Capture the cell that displays the provided text and extract its (X, Y) central coordinate. 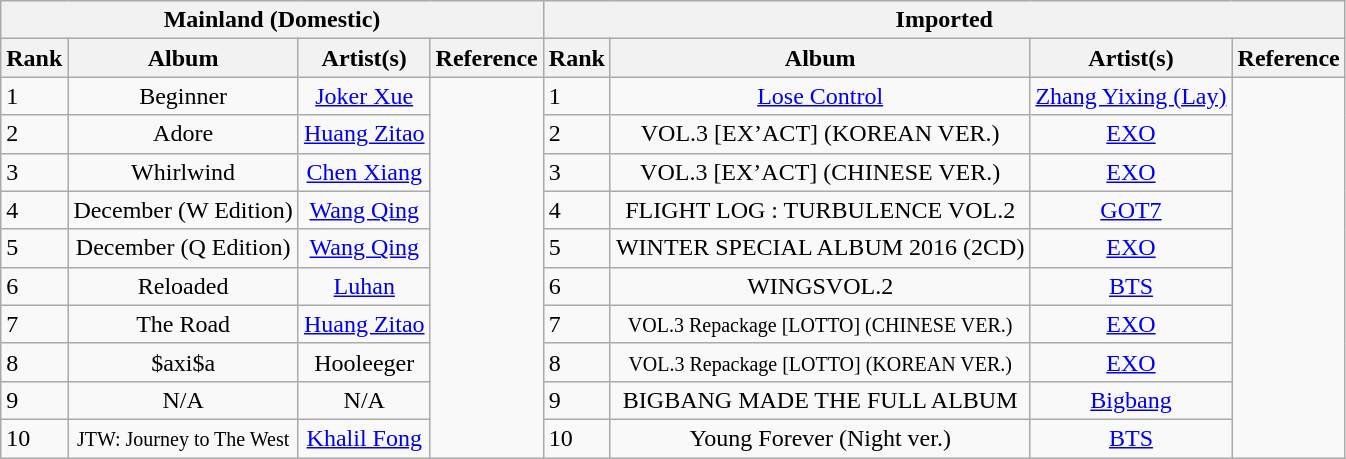
WINTER SPECIAL ALBUM 2016 (2CD) (820, 248)
Hooleeger (364, 362)
Bigbang (1131, 400)
BIGBANG MADE THE FULL ALBUM (820, 400)
GOT7 (1131, 210)
December (Q Edition) (184, 248)
VOL.3 Repackage [LOTTO] (CHINESE VER.) (820, 324)
Reloaded (184, 286)
December (W Edition) (184, 210)
The Road (184, 324)
Whirlwind (184, 172)
Imported (944, 20)
Mainland (Domestic) (272, 20)
JTW: Journey to The West (184, 438)
VOL.3 Repackage [LOTTO] (KOREAN VER.) (820, 362)
WINGSVOL.2 (820, 286)
Chen Xiang (364, 172)
Young Forever (Night ver.) (820, 438)
Beginner (184, 96)
Zhang Yixing (Lay) (1131, 96)
VOL.3 [EX’ACT] (KOREAN VER.) (820, 134)
VOL.3 [EX’ACT] (CHINESE VER.) (820, 172)
$axi$a (184, 362)
FLIGHT LOG : TURBULENCE VOL.2 (820, 210)
Joker Xue (364, 96)
Lose Control (820, 96)
Luhan (364, 286)
Adore (184, 134)
Khalil Fong (364, 438)
